Return (X, Y) of the center of cell containing provided text 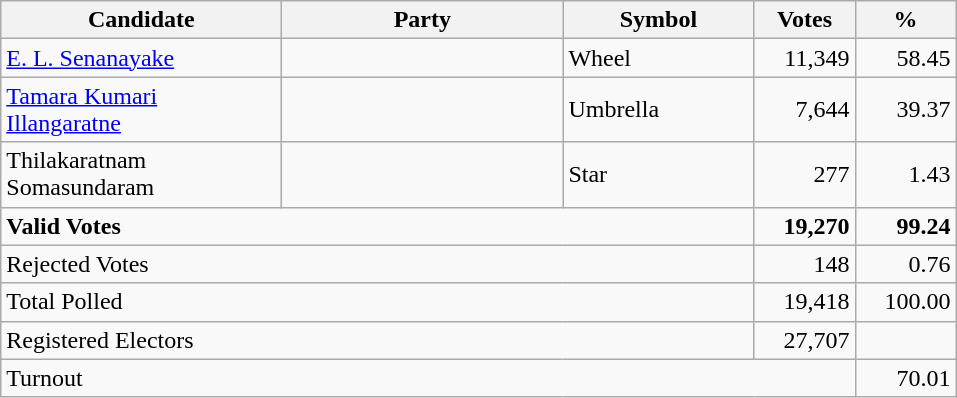
Symbol (658, 20)
19,270 (804, 226)
148 (804, 264)
Votes (804, 20)
19,418 (804, 302)
277 (804, 174)
Party (422, 20)
100.00 (906, 302)
Turnout (428, 378)
Rejected Votes (378, 264)
7,644 (804, 110)
0.76 (906, 264)
1.43 (906, 174)
E. L. Senanayake (142, 58)
27,707 (804, 340)
Registered Electors (378, 340)
39.37 (906, 110)
99.24 (906, 226)
Tamara Kumari Illangaratne (142, 110)
58.45 (906, 58)
Total Polled (378, 302)
Star (658, 174)
11,349 (804, 58)
Wheel (658, 58)
Thilakaratnam Somasundaram (142, 174)
Candidate (142, 20)
Valid Votes (378, 226)
70.01 (906, 378)
% (906, 20)
Umbrella (658, 110)
